Provide the [X, Y] coordinate of the cell's center where the given text is located.  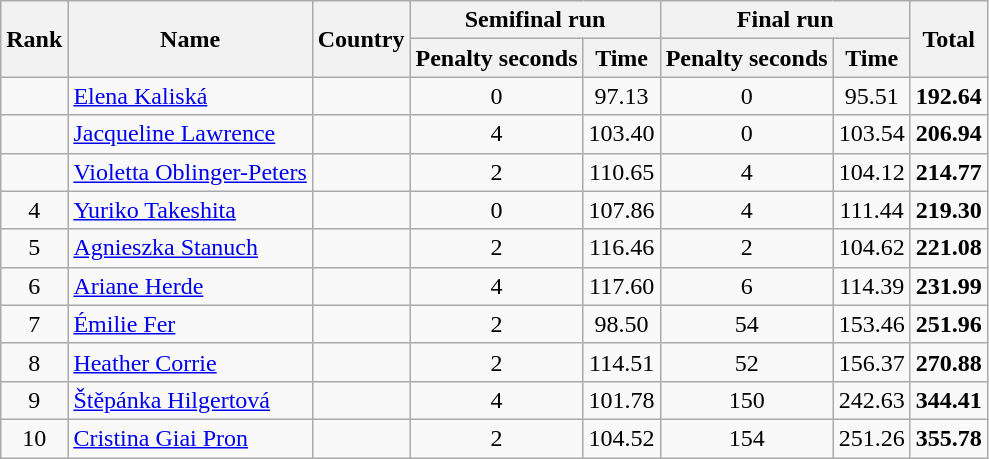
54 [746, 324]
Ariane Herde [190, 286]
98.50 [622, 324]
150 [746, 400]
110.65 [622, 172]
Agnieszka Stanuch [190, 248]
7 [34, 324]
251.96 [948, 324]
103.54 [872, 134]
270.88 [948, 362]
Violetta Oblinger-Peters [190, 172]
116.46 [622, 248]
114.39 [872, 286]
10 [34, 438]
Heather Corrie [190, 362]
Final run [785, 20]
5 [34, 248]
Cristina Giai Pron [190, 438]
111.44 [872, 210]
Country [361, 39]
Total [948, 39]
221.08 [948, 248]
344.41 [948, 400]
104.52 [622, 438]
8 [34, 362]
192.64 [948, 96]
251.26 [872, 438]
206.94 [948, 134]
214.77 [948, 172]
9 [34, 400]
153.46 [872, 324]
104.12 [872, 172]
355.78 [948, 438]
Semifinal run [535, 20]
52 [746, 362]
103.40 [622, 134]
104.62 [872, 248]
107.86 [622, 210]
Elena Kaliská [190, 96]
Émilie Fer [190, 324]
156.37 [872, 362]
101.78 [622, 400]
Štěpánka Hilgertová [190, 400]
97.13 [622, 96]
Yuriko Takeshita [190, 210]
95.51 [872, 96]
242.63 [872, 400]
154 [746, 438]
Name [190, 39]
117.60 [622, 286]
219.30 [948, 210]
114.51 [622, 362]
Rank [34, 39]
Jacqueline Lawrence [190, 134]
231.99 [948, 286]
